Return [X, Y] of the center of cell containing provided text 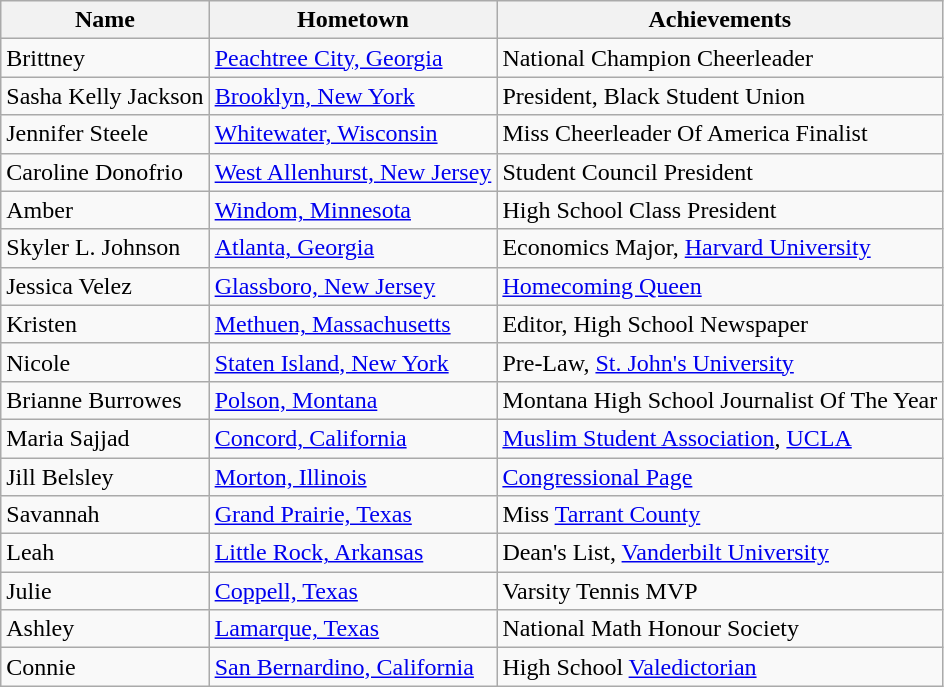
Savannah [105, 515]
Miss Tarrant County [720, 515]
Economics Major, Harvard University [720, 248]
Miss Cheerleader Of America Finalist [720, 134]
West Allenhurst, New Jersey [353, 172]
Congressional Page [720, 477]
Maria Sajjad [105, 438]
Amber [105, 210]
Polson, Montana [353, 400]
Sasha Kelly Jackson [105, 96]
Brianne Burrowes [105, 400]
Ashley [105, 629]
Dean's List, Vanderbilt University [720, 553]
Julie [105, 591]
Kristen [105, 324]
Leah [105, 553]
Montana High School Journalist Of The Year [720, 400]
Skyler L. Johnson [105, 248]
Nicole [105, 362]
Editor, High School Newspaper [720, 324]
Windom, Minnesota [353, 210]
Grand Prairie, Texas [353, 515]
Concord, California [353, 438]
Homecoming Queen [720, 286]
Little Rock, Arkansas [353, 553]
Name [105, 20]
Muslim Student Association, UCLA [720, 438]
Jennifer Steele [105, 134]
Jessica Velez [105, 286]
Coppell, Texas [353, 591]
San Bernardino, California [353, 667]
Whitewater, Wisconsin [353, 134]
Peachtree City, Georgia [353, 58]
Caroline Donofrio [105, 172]
Varsity Tennis MVP [720, 591]
Hometown [353, 20]
President, Black Student Union [720, 96]
Atlanta, Georgia [353, 248]
Glassboro, New Jersey [353, 286]
Methuen, Massachusetts [353, 324]
Lamarque, Texas [353, 629]
Student Council President [720, 172]
Staten Island, New York [353, 362]
Morton, Illinois [353, 477]
Jill Belsley [105, 477]
High School Class President [720, 210]
Achievements [720, 20]
Brooklyn, New York [353, 96]
High School Valedictorian [720, 667]
Brittney [105, 58]
National Math Honour Society [720, 629]
National Champion Cheerleader [720, 58]
Connie [105, 667]
Pre-Law, St. John's University [720, 362]
